Output the [x, y] coordinate of the center of the cell containing the given text.  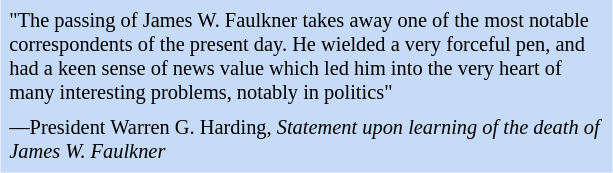
—President Warren G. Harding, Statement upon learning of the death of James W. Faulkner [306, 140]
